Detect which cell encompasses the target text, then output its [x, y] center coordinate. 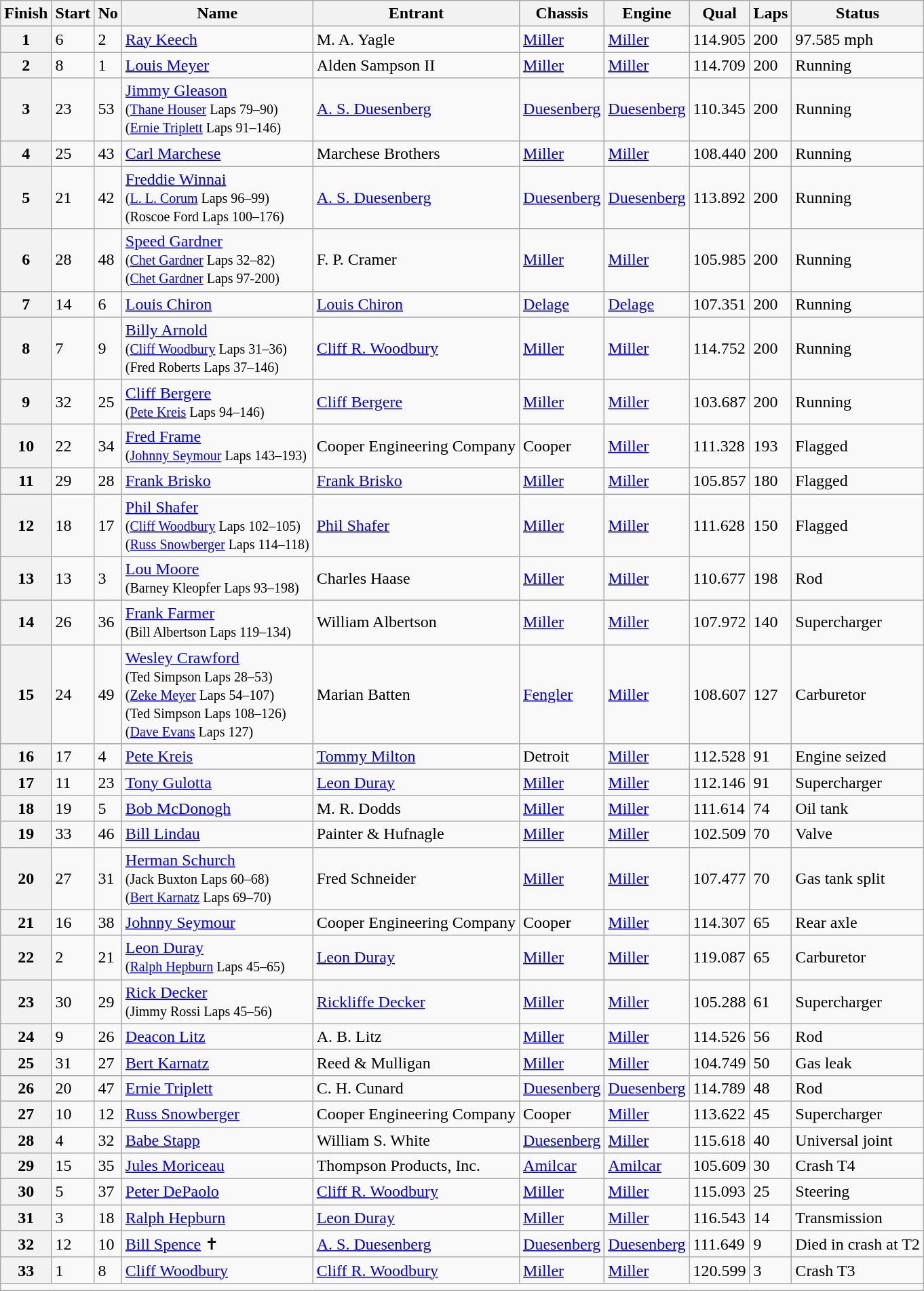
Fengler [562, 694]
Name [217, 14]
Charles Haase [416, 578]
114.905 [719, 39]
Pete Kreis [217, 757]
180 [771, 481]
114.789 [719, 1088]
198 [771, 578]
113.622 [719, 1114]
Start [73, 14]
119.087 [719, 957]
42 [108, 198]
William Albertson [416, 623]
Detroit [562, 757]
40 [771, 1140]
35 [108, 1166]
Rick Decker (Jimmy Rossi Laps 45–56) [217, 1002]
Rickliffe Decker [416, 1002]
Phil Shafer(Cliff Woodbury Laps 102–105)(Russ Snowberger Laps 114–118) [217, 525]
Engine seized [858, 757]
37 [108, 1192]
127 [771, 694]
111.328 [719, 445]
Chassis [562, 14]
Fred Schneider [416, 878]
Rear axle [858, 922]
74 [771, 808]
Freddie Winnai (L. L. Corum Laps 96–99)(Roscoe Ford Laps 100–176) [217, 198]
50 [771, 1062]
Status [858, 14]
36 [108, 623]
Bill Lindau [217, 834]
114.709 [719, 65]
Jules Moriceau [217, 1166]
Cliff Woodbury [217, 1270]
Valve [858, 834]
47 [108, 1088]
Bill Spence ✝ [217, 1244]
150 [771, 525]
49 [108, 694]
108.440 [719, 153]
Engine [647, 14]
Billy Arnold(Cliff Woodbury Laps 31–36)(Fred Roberts Laps 37–146) [217, 348]
115.093 [719, 1192]
Lou Moore(Barney Kleopfer Laps 93–198) [217, 578]
Died in crash at T2 [858, 1244]
Finish [26, 14]
Phil Shafer [416, 525]
120.599 [719, 1270]
107.972 [719, 623]
Transmission [858, 1218]
38 [108, 922]
Jimmy Gleason(Thane Houser Laps 79–90)(Ernie Triplett Laps 91–146) [217, 109]
43 [108, 153]
105.288 [719, 1002]
Russ Snowberger [217, 1114]
Fred Frame(Johnny Seymour Laps 143–193) [217, 445]
Leon Duray(Ralph Hepburn Laps 45–65) [217, 957]
102.509 [719, 834]
46 [108, 834]
114.752 [719, 348]
111.649 [719, 1244]
Ernie Triplett [217, 1088]
Entrant [416, 14]
111.614 [719, 808]
Cliff Bergere [416, 402]
104.749 [719, 1062]
34 [108, 445]
193 [771, 445]
112.528 [719, 757]
107.477 [719, 878]
61 [771, 1002]
C. H. Cunard [416, 1088]
Tommy Milton [416, 757]
56 [771, 1036]
112.146 [719, 783]
Gas leak [858, 1062]
Ralph Hepburn [217, 1218]
Oil tank [858, 808]
A. B. Litz [416, 1036]
Crash T4 [858, 1166]
110.345 [719, 109]
110.677 [719, 578]
Tony Gulotta [217, 783]
Marchese Brothers [416, 153]
114.526 [719, 1036]
107.351 [719, 304]
Ray Keech [217, 39]
140 [771, 623]
105.985 [719, 260]
Cliff Bergere(Pete Kreis Laps 94–146) [217, 402]
111.628 [719, 525]
113.892 [719, 198]
Thompson Products, Inc. [416, 1166]
Babe Stapp [217, 1140]
115.618 [719, 1140]
Painter & Hufnagle [416, 834]
William S. White [416, 1140]
Alden Sampson II [416, 65]
116.543 [719, 1218]
M. R. Dodds [416, 808]
F. P. Cramer [416, 260]
114.307 [719, 922]
105.609 [719, 1166]
103.687 [719, 402]
Deacon Litz [217, 1036]
Peter DePaolo [217, 1192]
Frank Farmer (Bill Albertson Laps 119–134) [217, 623]
No [108, 14]
Speed Gardner (Chet Gardner Laps 32–82)(Chet Gardner Laps 97-200) [217, 260]
Reed & Mulligan [416, 1062]
Bert Karnatz [217, 1062]
M. A. Yagle [416, 39]
Louis Meyer [217, 65]
Crash T3 [858, 1270]
Herman Schurch (Jack Buxton Laps 60–68)(Bert Karnatz Laps 69–70) [217, 878]
108.607 [719, 694]
53 [108, 109]
97.585 mph [858, 39]
Steering [858, 1192]
Bob McDonogh [217, 808]
45 [771, 1114]
Marian Batten [416, 694]
Carl Marchese [217, 153]
105.857 [719, 481]
Qual [719, 14]
Gas tank split [858, 878]
Laps [771, 14]
Wesley Crawford (Ted Simpson Laps 28–53)(Zeke Meyer Laps 54–107)(Ted Simpson Laps 108–126)(Dave Evans Laps 127) [217, 694]
Universal joint [858, 1140]
Johnny Seymour [217, 922]
